For the text-containing cell, return its midpoint in (X, Y) coordinate format. 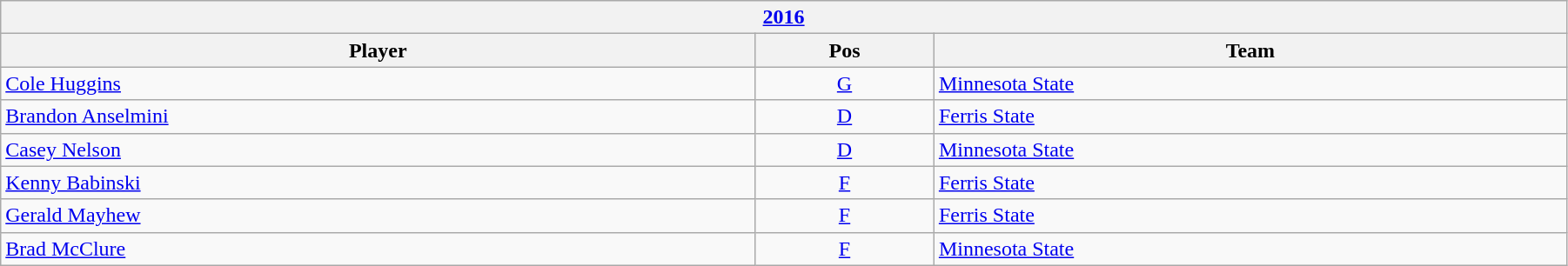
Team (1250, 50)
Brandon Anselmini (378, 116)
Pos (845, 50)
Casey Nelson (378, 150)
Cole Huggins (378, 83)
G (845, 83)
Player (378, 50)
Brad McClure (378, 249)
Gerald Mayhew (378, 216)
Kenny Babinski (378, 183)
2016 (784, 17)
